Pinpoint the cell where the given text exists, returning its (X, Y) midpoint coordinate. 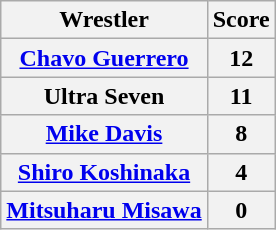
Mike Davis (104, 134)
0 (241, 210)
Score (241, 20)
Ultra Seven (104, 96)
8 (241, 134)
Wrestler (104, 20)
Mitsuharu Misawa (104, 210)
Chavo Guerrero (104, 58)
12 (241, 58)
11 (241, 96)
Shiro Koshinaka (104, 172)
4 (241, 172)
